Scan for the cell matching the given text and deliver its [X, Y] coordinate at center. 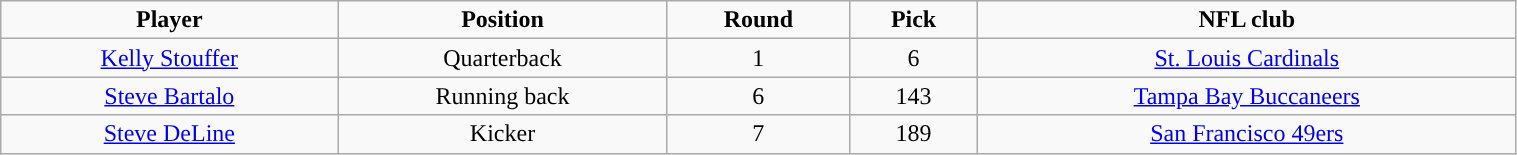
San Francisco 49ers [1247, 134]
Tampa Bay Buccaneers [1247, 96]
Steve DeLine [170, 134]
NFL club [1247, 20]
Kelly Stouffer [170, 58]
Steve Bartalo [170, 96]
Quarterback [502, 58]
143 [914, 96]
St. Louis Cardinals [1247, 58]
Pick [914, 20]
1 [758, 58]
189 [914, 134]
Round [758, 20]
Position [502, 20]
7 [758, 134]
Kicker [502, 134]
Player [170, 20]
Running back [502, 96]
